Identify which cell holds the provided text, then report its [X, Y] central coordinate. 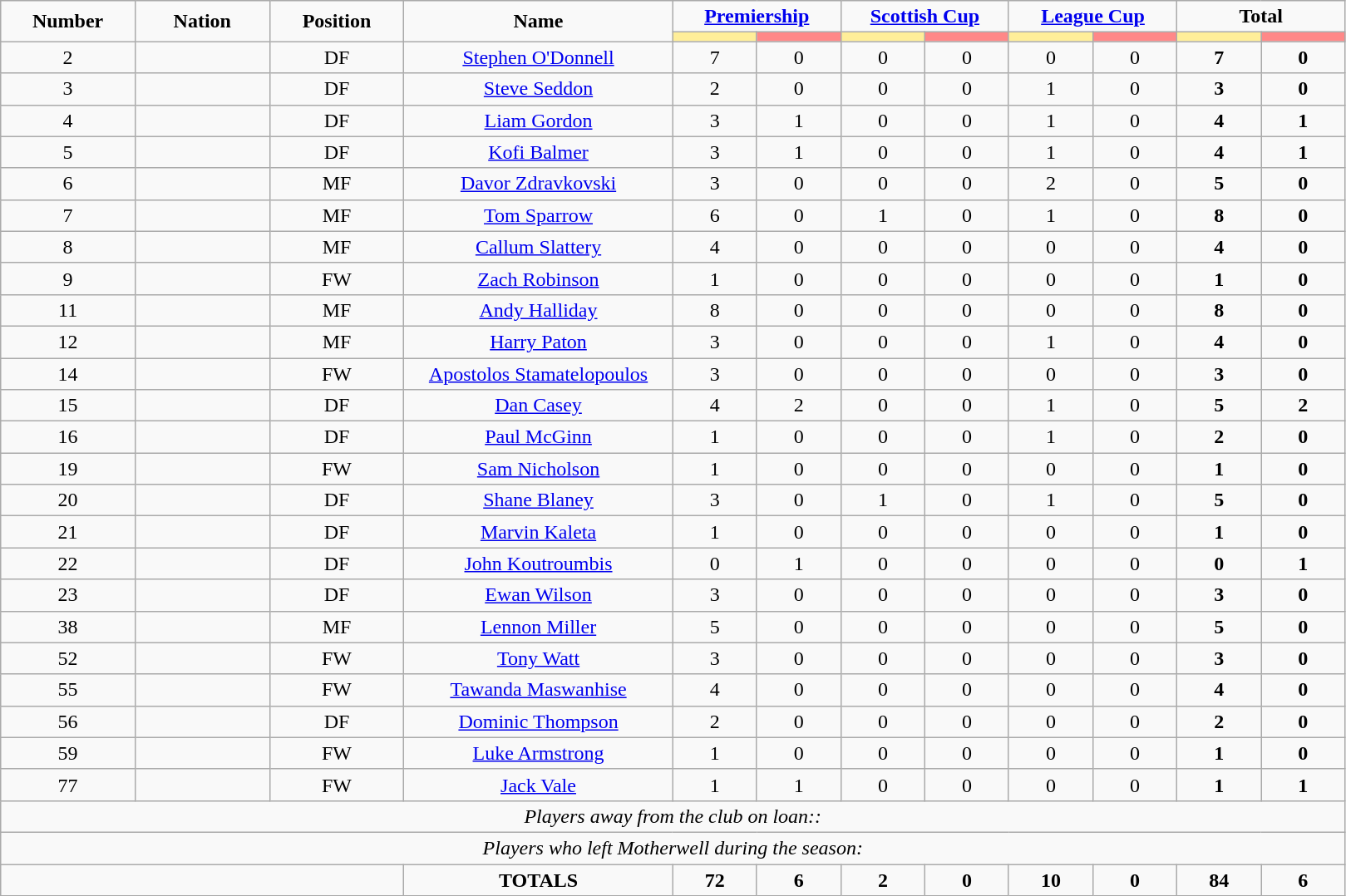
Luke Armstrong [539, 753]
20 [68, 500]
Shane Blaney [539, 500]
59 [68, 753]
55 [68, 690]
Premiership [757, 17]
Davor Zdravkovski [539, 184]
Lennon Miller [539, 627]
Marvin Kaleta [539, 532]
Dominic Thompson [539, 721]
16 [68, 437]
Tom Sparrow [539, 215]
Players away from the club on loan:: [673, 816]
19 [68, 469]
Position [337, 22]
52 [68, 658]
Steve Seddon [539, 89]
Stephen O'Donnell [539, 57]
38 [68, 627]
Paul McGinn [539, 437]
10 [1051, 880]
72 [715, 880]
Apostolos Stamatelopoulos [539, 373]
Liam Gordon [539, 121]
Zach Robinson [539, 278]
Harry Paton [539, 342]
Nation [202, 22]
Name [539, 22]
Kofi Balmer [539, 152]
League Cup [1092, 17]
15 [68, 406]
John Koutroumbis [539, 564]
9 [68, 278]
Dan Casey [539, 406]
Andy Halliday [539, 310]
11 [68, 310]
Tawanda Maswanhise [539, 690]
12 [68, 342]
Tony Watt [539, 658]
77 [68, 785]
Ewan Wilson [539, 595]
Players who left Motherwell during the season: [673, 848]
14 [68, 373]
23 [68, 595]
Total [1261, 17]
Callum Slattery [539, 247]
22 [68, 564]
Sam Nicholson [539, 469]
Number [68, 22]
TOTALS [539, 880]
84 [1219, 880]
56 [68, 721]
21 [68, 532]
Scottish Cup [924, 17]
Jack Vale [539, 785]
